Return [X, Y] of the center of cell containing provided text 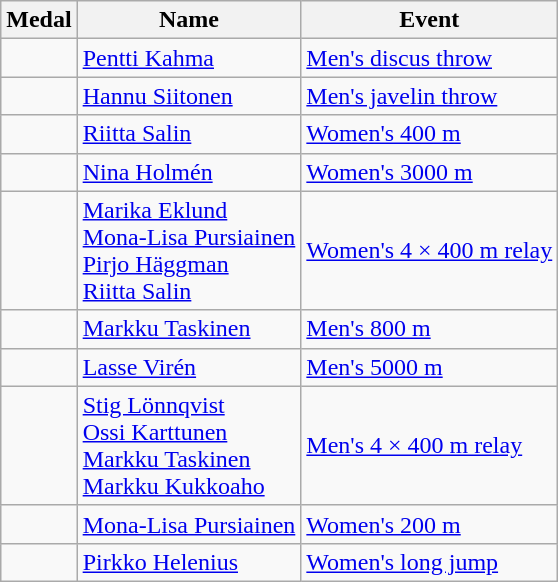
Women's 200 m [430, 524]
Name [189, 20]
Riitta Salin [189, 134]
Women's 400 m [430, 134]
Pentti Kahma [189, 58]
Medal [39, 20]
Event [430, 20]
Men's 5000 m [430, 367]
Mona-Lisa Pursiainen [189, 524]
Women's long jump [430, 562]
Hannu Siitonen [189, 96]
Men's 4 × 400 m relay [430, 446]
Men's discus throw [430, 58]
Men's 800 m [430, 329]
Women's 3000 m [430, 172]
Markku Taskinen [189, 329]
Stig LönnqvistOssi KarttunenMarkku TaskinenMarkku Kukkoaho [189, 446]
Lasse Virén [189, 367]
Pirkko Helenius [189, 562]
Men's javelin throw [430, 96]
Nina Holmén [189, 172]
Marika EklundMona-Lisa PursiainenPirjo HäggmanRiitta Salin [189, 250]
Women's 4 × 400 m relay [430, 250]
